Determine the (X, Y) coordinate at the center of the cell enclosing the given text.  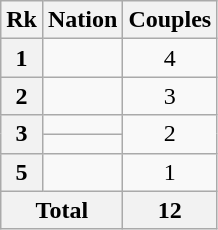
4 (170, 58)
Couples (170, 20)
Nation (82, 20)
Total (62, 210)
Rk (22, 20)
5 (22, 172)
12 (170, 210)
